Determine the [X, Y] coordinate at the center of the cell enclosing the given text.  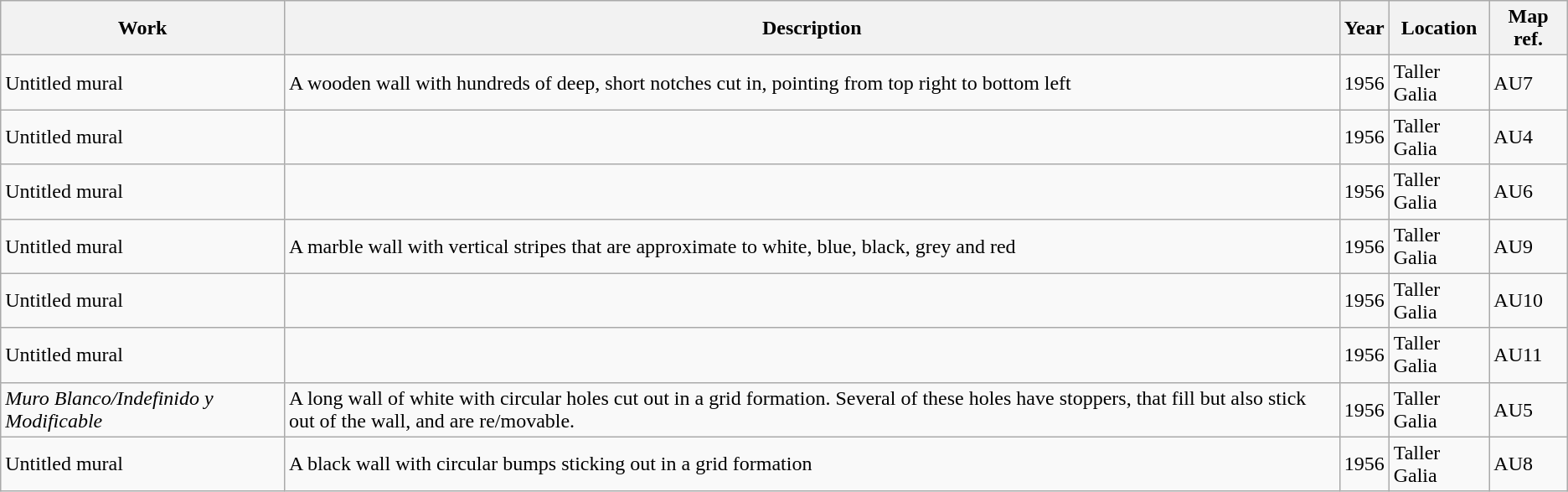
Muro Blanco/Indefinido y Modificable [142, 409]
Description [812, 28]
AU4 [1528, 137]
Location [1439, 28]
AU5 [1528, 409]
Year [1364, 28]
AU9 [1528, 246]
AU11 [1528, 355]
A black wall with circular bumps sticking out in a grid formation [812, 464]
AU7 [1528, 82]
A marble wall with vertical stripes that are approximate to white, blue, black, grey and red [812, 246]
A wooden wall with hundreds of deep, short notches cut in, pointing from top right to bottom left [812, 82]
AU10 [1528, 300]
Work [142, 28]
Map ref. [1528, 28]
AU8 [1528, 464]
AU6 [1528, 191]
